Scan for the cell matching the given text and deliver its [x, y] coordinate at center. 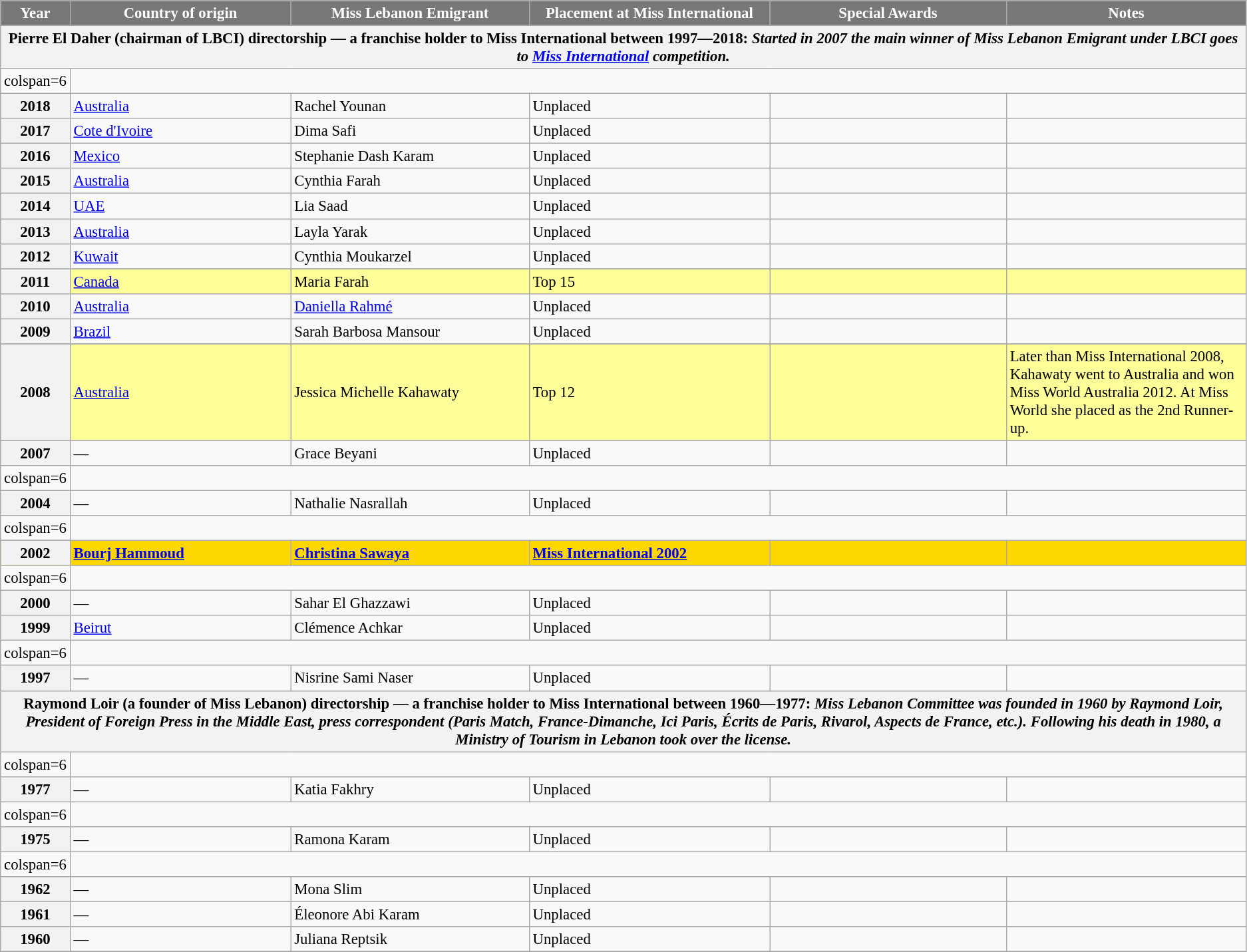
Ramona Karam [410, 840]
2007 [35, 453]
2014 [35, 206]
Country of origin [180, 13]
Top 15 [649, 281]
1999 [35, 628]
2011 [35, 281]
2008 [35, 393]
UAE [180, 206]
Layla Yarak [410, 232]
1977 [35, 789]
Stephanie Dash Karam [410, 156]
Cynthia Farah [410, 182]
Top 12 [649, 393]
2000 [35, 603]
Placement at Miss International [649, 13]
Nathalie Nasrallah [410, 503]
Cynthia Moukarzel [410, 256]
Grace Beyani [410, 453]
Éleonore Abi Karam [410, 914]
1962 [35, 889]
Later than Miss International 2008, Kahawaty went to Australia and won Miss World Australia 2012. At Miss World she placed as the 2nd Runner-up. [1126, 393]
2017 [35, 131]
2012 [35, 256]
Sarah Barbosa Mansour [410, 331]
2018 [35, 106]
Canada [180, 281]
Clémence Achkar [410, 628]
Brazil [180, 331]
Nisrine Sami Naser [410, 679]
Dima Safi [410, 131]
Mexico [180, 156]
2004 [35, 503]
Jessica Michelle Kahawaty [410, 393]
1961 [35, 914]
Sahar El Ghazzawi [410, 603]
2015 [35, 182]
Katia Fakhry [410, 789]
Beirut [180, 628]
1960 [35, 939]
Special Awards [888, 13]
Christina Sawaya [410, 554]
2009 [35, 331]
1997 [35, 679]
Mona Slim [410, 889]
Maria Farah [410, 281]
Kuwait [180, 256]
2002 [35, 554]
Daniella Rahmé [410, 306]
2013 [35, 232]
― [180, 914]
Notes [1126, 13]
Miss Lebanon Emigrant [410, 13]
Lia Saad [410, 206]
2010 [35, 306]
Juliana Reptsik [410, 939]
Year [35, 13]
Bourj Hammoud [180, 554]
Miss International 2002 [649, 554]
2016 [35, 156]
Rachel Younan [410, 106]
Cote d'Ivoire [180, 131]
1975 [35, 840]
